Scan for the cell matching the given text and deliver its [X, Y] coordinate at center. 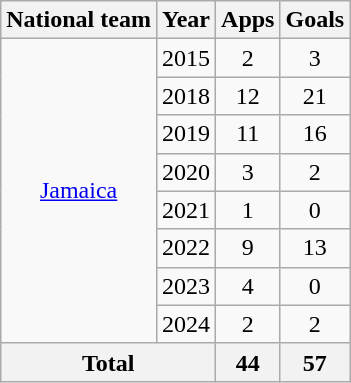
11 [248, 134]
Goals [315, 20]
Total [108, 362]
9 [248, 248]
Year [186, 20]
2015 [186, 58]
21 [315, 96]
2022 [186, 248]
2024 [186, 324]
16 [315, 134]
4 [248, 286]
2023 [186, 286]
National team [79, 20]
12 [248, 96]
44 [248, 362]
2020 [186, 172]
2018 [186, 96]
Apps [248, 20]
57 [315, 362]
1 [248, 210]
Jamaica [79, 191]
13 [315, 248]
2021 [186, 210]
2019 [186, 134]
